Return (X, Y) of the center of cell containing provided text 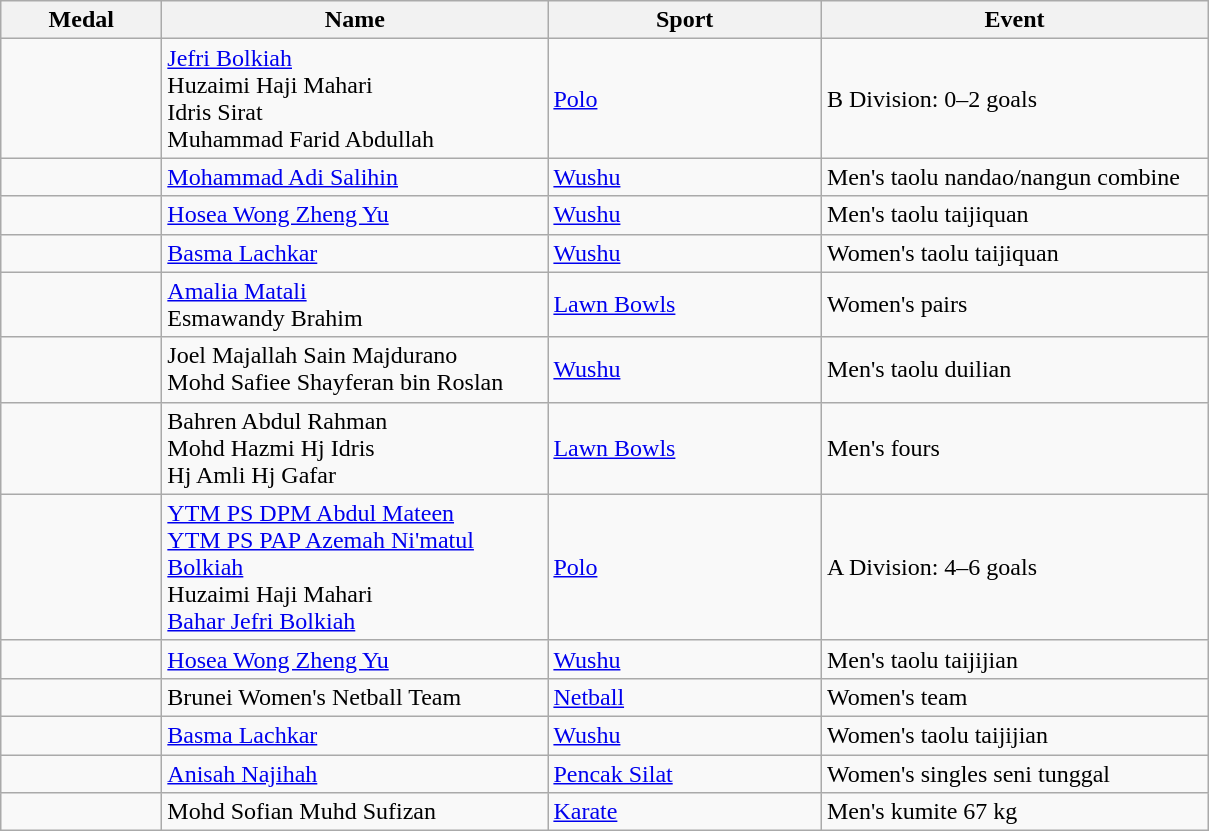
Women's team (1014, 697)
B Division: 0–2 goals (1014, 98)
Men's taolu nandao/nangun combine (1014, 177)
Netball (685, 697)
Mohammad Adi Salihin (355, 177)
Karate (685, 812)
Amalia Matali Esmawandy Brahim (355, 304)
A Division: 4–6 goals (1014, 567)
Men's kumite 67 kg (1014, 812)
Jefri Bolkiah Huzaimi Haji Mahari Idris Sirat Muhammad Farid Abdullah (355, 98)
Women's taolu taijijian (1014, 735)
Anisah Najihah (355, 773)
Women's pairs (1014, 304)
Women's singles seni tunggal (1014, 773)
Bahren Abdul Rahman Mohd Hazmi Hj Idris Hj Amli Hj Gafar (355, 448)
Mohd Sofian Muhd Sufizan (355, 812)
Women's taolu taijiquan (1014, 253)
Joel Majallah Sain Majdurano Mohd Safiee Shayferan bin Roslan (355, 370)
Men's taolu taijiquan (1014, 215)
Men's taolu duilian (1014, 370)
YTM PS DPM Abdul Mateen YTM PS PAP Azemah Ni'matul Bolkiah Huzaimi Haji Mahari Bahar Jefri Bolkiah (355, 567)
Name (355, 20)
Sport (685, 20)
Event (1014, 20)
Brunei Women's Netball Team (355, 697)
Pencak Silat (685, 773)
Men's fours (1014, 448)
Medal (82, 20)
Men's taolu taijijian (1014, 659)
